Find where the given text appears and provide that cell's center as [x, y] coordinate. 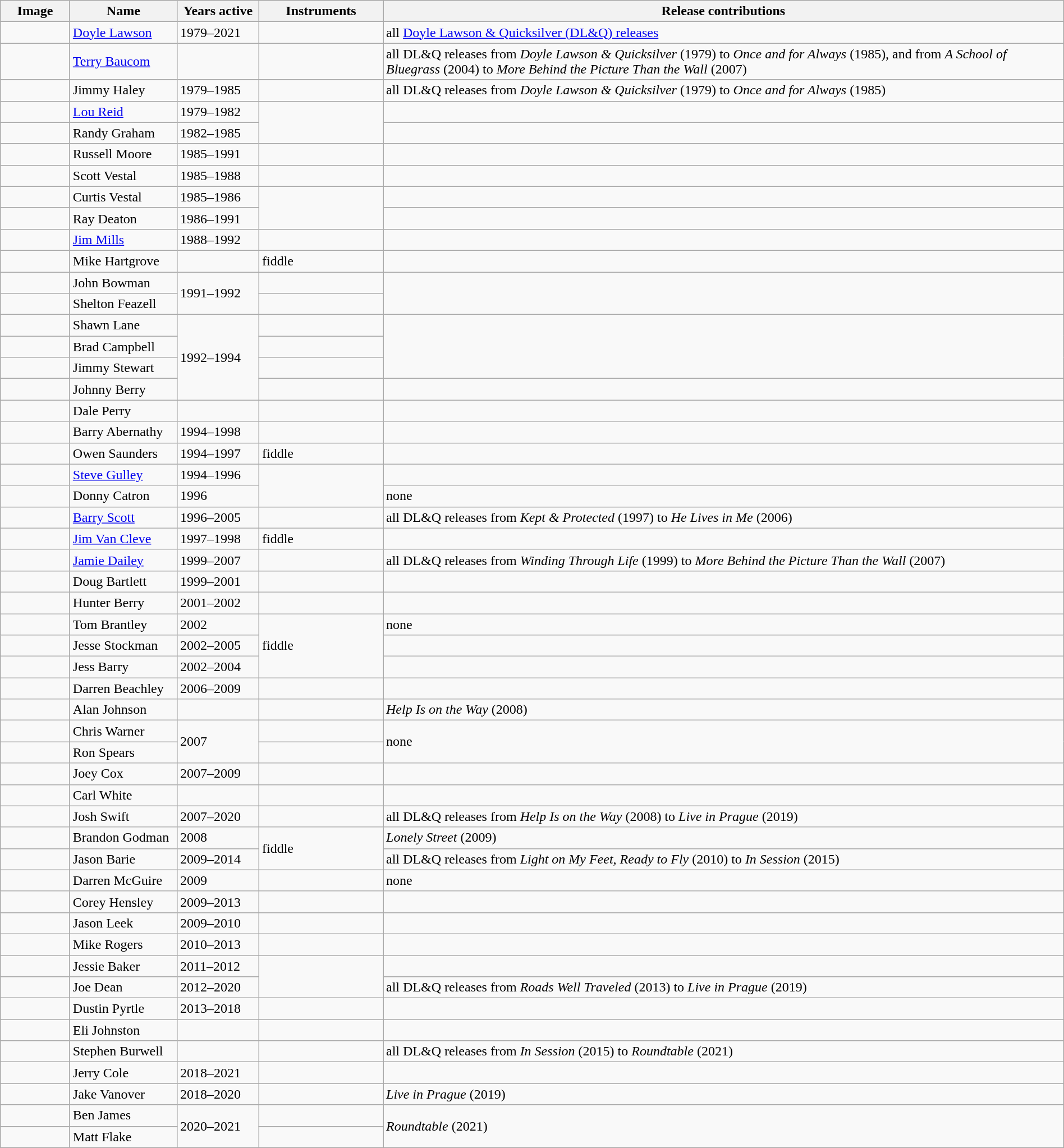
1994–1997 [218, 453]
Tom Brantley [123, 624]
2009 [218, 880]
Jess Barry [123, 667]
1997–1998 [218, 539]
2012–2020 [218, 988]
all DL&Q releases from Doyle Lawson & Quicksilver (1979) to Once and for Always (1985) [723, 90]
all DL&Q releases from Help Is on the Way (2008) to Live in Prague (2019) [723, 816]
Jesse Stockman [123, 646]
1988–1992 [218, 240]
Darren McGuire [123, 880]
Randy Graham [123, 133]
all DL&Q releases from Winding Through Life (1999) to More Behind the Picture Than the Wall (2007) [723, 560]
Russell Moore [123, 154]
Shawn Lane [123, 325]
Chris Warner [123, 731]
all DL&Q releases from Kept & Protected (1997) to He Lives in Me (2006) [723, 517]
all DL&Q releases from Light on My Feet, Ready to Fly (2010) to In Session (2015) [723, 859]
Matt Flake [123, 1137]
1994–1996 [218, 475]
Jerry Cole [123, 1073]
2020–2021 [218, 1126]
Darren Beachley [123, 688]
Terry Baucom [123, 62]
Dustin Pyrtle [123, 1009]
Brandon Godman [123, 838]
1979–1982 [218, 112]
Lonely Street (2009) [723, 838]
2011–2012 [218, 966]
2001–2002 [218, 603]
Name [123, 11]
Joe Dean [123, 988]
2010–2013 [218, 944]
Scott Vestal [123, 176]
Owen Saunders [123, 453]
Roundtable (2021) [723, 1126]
1994–1998 [218, 432]
all DL&Q releases from Roads Well Traveled (2013) to Live in Prague (2019) [723, 988]
Barry Abernathy [123, 432]
Brad Campbell [123, 347]
2013–2018 [218, 1009]
Release contributions [723, 11]
Years active [218, 11]
1985–1986 [218, 197]
Mike Hartgrove [123, 261]
Doyle Lawson [123, 33]
2007–2020 [218, 816]
Doug Bartlett [123, 581]
Jimmy Stewart [123, 368]
Ray Deaton [123, 218]
1986–1991 [218, 218]
Ron Spears [123, 752]
Jason Barie [123, 859]
2002–2004 [218, 667]
Jason Leek [123, 923]
Johnny Berry [123, 389]
Mike Rogers [123, 944]
2002 [218, 624]
2009–2010 [218, 923]
Jim Van Cleve [123, 539]
1985–1991 [218, 154]
Eli Johnston [123, 1030]
2018–2021 [218, 1073]
Corey Hensley [123, 902]
Alan Johnson [123, 710]
1996 [218, 496]
Instruments [321, 11]
2009–2013 [218, 902]
2007 [218, 742]
1982–1985 [218, 133]
Image [35, 11]
2002–2005 [218, 646]
Shelton Feazell [123, 304]
Jake Vanover [123, 1094]
Jessie Baker [123, 966]
Stephen Burwell [123, 1051]
Donny Catron [123, 496]
1991–1992 [218, 293]
Hunter Berry [123, 603]
Joey Cox [123, 774]
2009–2014 [218, 859]
2008 [218, 838]
Jimmy Haley [123, 90]
1996–2005 [218, 517]
2018–2020 [218, 1094]
1979–2021 [218, 33]
Ben James [123, 1115]
1979–1985 [218, 90]
all Doyle Lawson & Quicksilver (DL&Q) releases [723, 33]
Help Is on the Way (2008) [723, 710]
Dale Perry [123, 411]
1992–1994 [218, 357]
1999–2007 [218, 560]
John Bowman [123, 282]
Josh Swift [123, 816]
2007–2009 [218, 774]
Steve Gulley [123, 475]
1999–2001 [218, 581]
Lou Reid [123, 112]
Jamie Dailey [123, 560]
all DL&Q releases from In Session (2015) to Roundtable (2021) [723, 1051]
1985–1988 [218, 176]
Carl White [123, 795]
2006–2009 [218, 688]
Curtis Vestal [123, 197]
Barry Scott [123, 517]
Jim Mills [123, 240]
Live in Prague (2019) [723, 1094]
